Return (X, Y) of the center of cell containing provided text 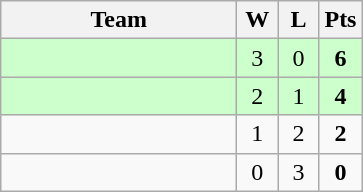
6 (340, 58)
4 (340, 96)
W (258, 20)
L (298, 20)
Pts (340, 20)
Team (119, 20)
